Detect which cell encompasses the target text, then output its [x, y] center coordinate. 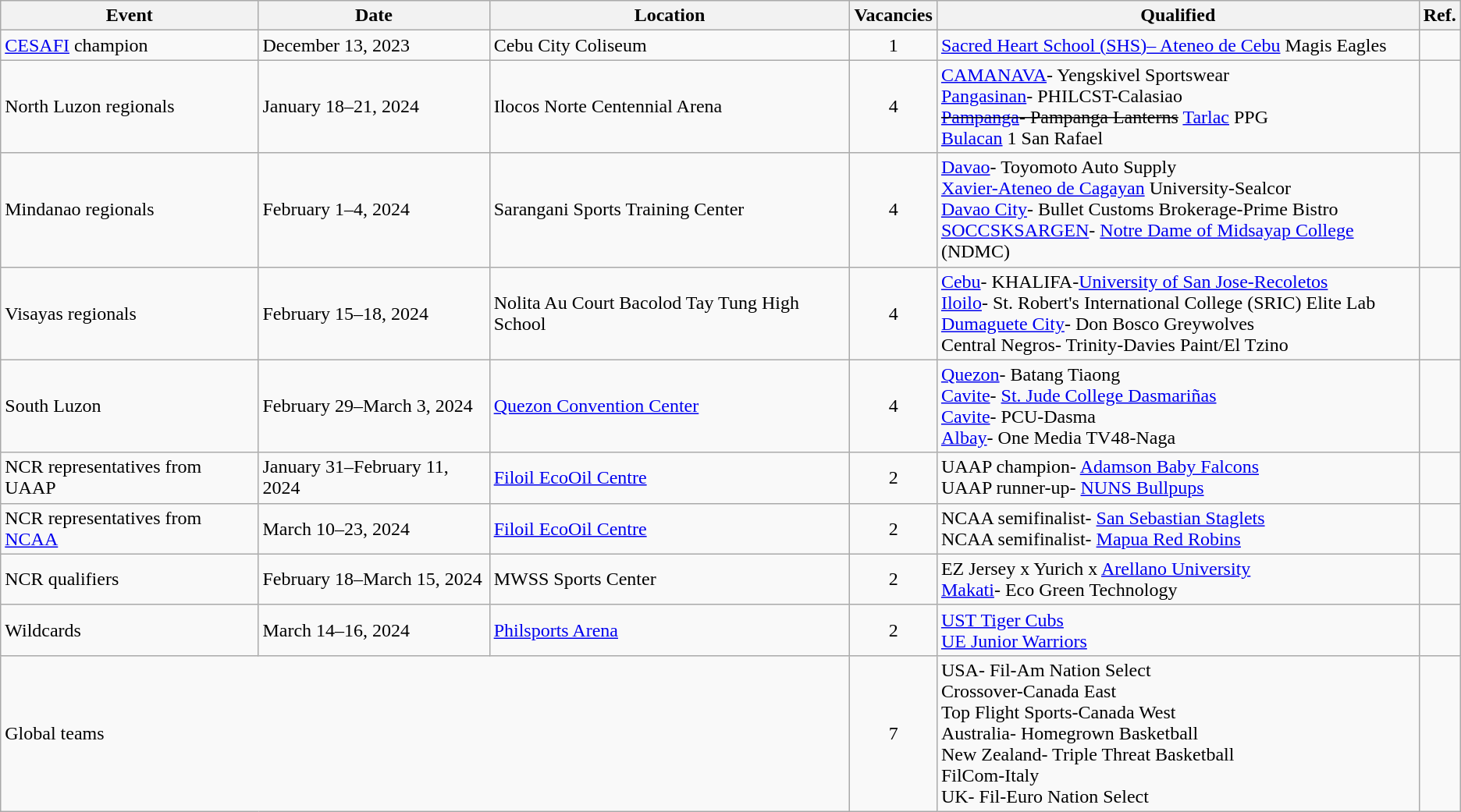
EZ Jersey x Yurich x Arellano UniversityMakati- Eco Green Technology [1178, 579]
North Luzon regionals [130, 106]
Qualified [1178, 16]
March 10–23, 2024 [374, 529]
Date [374, 16]
Quezon Convention Center [670, 406]
Vacancies [894, 16]
CAMANAVA- Yengskivel SportswearPangasinan- PHILCST-CalasiaoPampanga- Pampanga Lanterns Tarlac PPGBulacan 1 San Rafael [1178, 106]
NCR qualifiers [130, 579]
1 [894, 45]
Quezon- Batang TiaongCavite- St. Jude College DasmariñasCavite- PCU-DasmaAlbay- One Media TV48-Naga [1178, 406]
NCR representatives from NCAA [130, 529]
Event [130, 16]
January 18–21, 2024 [374, 106]
Global teams [425, 733]
March 14–16, 2024 [374, 630]
MWSS Sports Center [670, 579]
Wildcards [130, 630]
NCR representatives from UAAP [130, 477]
NCAA semifinalist- San Sebastian StagletsNCAA semifinalist- Mapua Red Robins [1178, 529]
Sarangani Sports Training Center [670, 210]
February 15–18, 2024 [374, 314]
Sacred Heart School (SHS)– Ateneo de Cebu Magis Eagles [1178, 45]
January 31–February 11, 2024 [374, 477]
February 29–March 3, 2024 [374, 406]
December 13, 2023 [374, 45]
UST Tiger CubsUE Junior Warriors [1178, 630]
Ref. [1439, 16]
Visayas regionals [130, 314]
Nolita Au Court Bacolod Tay Tung High School [670, 314]
UAAP champion- Adamson Baby FalconsUAAP runner-up- NUNS Bullpups [1178, 477]
CESAFI champion [130, 45]
South Luzon [130, 406]
Philsports Arena [670, 630]
Ilocos Norte Centennial Arena [670, 106]
February 18–March 15, 2024 [374, 579]
Location [670, 16]
Mindanao regionals [130, 210]
7 [894, 733]
Cebu City Coliseum [670, 45]
February 1–4, 2024 [374, 210]
